From the cell containing the given text, extract its center point as (x, y) coordinate. 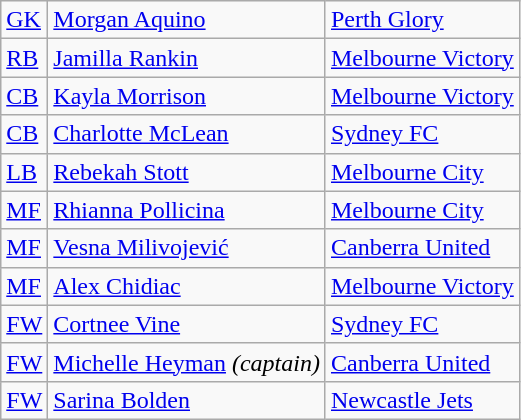
Vesna Milivojević (187, 248)
Newcastle Jets (422, 400)
LB (24, 172)
Perth Glory (422, 20)
Michelle Heyman (captain) (187, 362)
Sarina Bolden (187, 400)
Rhianna Pollicina (187, 210)
Cortnee Vine (187, 324)
Alex Chidiac (187, 286)
Charlotte McLean (187, 134)
Kayla Morrison (187, 96)
RB (24, 58)
Rebekah Stott (187, 172)
Jamilla Rankin (187, 58)
GK (24, 20)
Morgan Aquino (187, 20)
